Locate the cell with the specified text and output its [x, y] center coordinate. 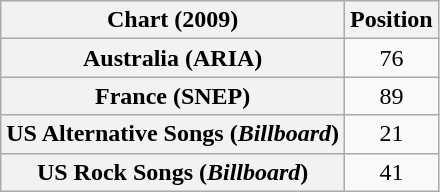
89 [392, 96]
US Alternative Songs (Billboard) [173, 134]
21 [392, 134]
Australia (ARIA) [173, 58]
France (SNEP) [173, 96]
41 [392, 172]
Chart (2009) [173, 20]
76 [392, 58]
Position [392, 20]
US Rock Songs (Billboard) [173, 172]
